Return the (x, y) coordinate for the center point of the cell that contains the specified text.  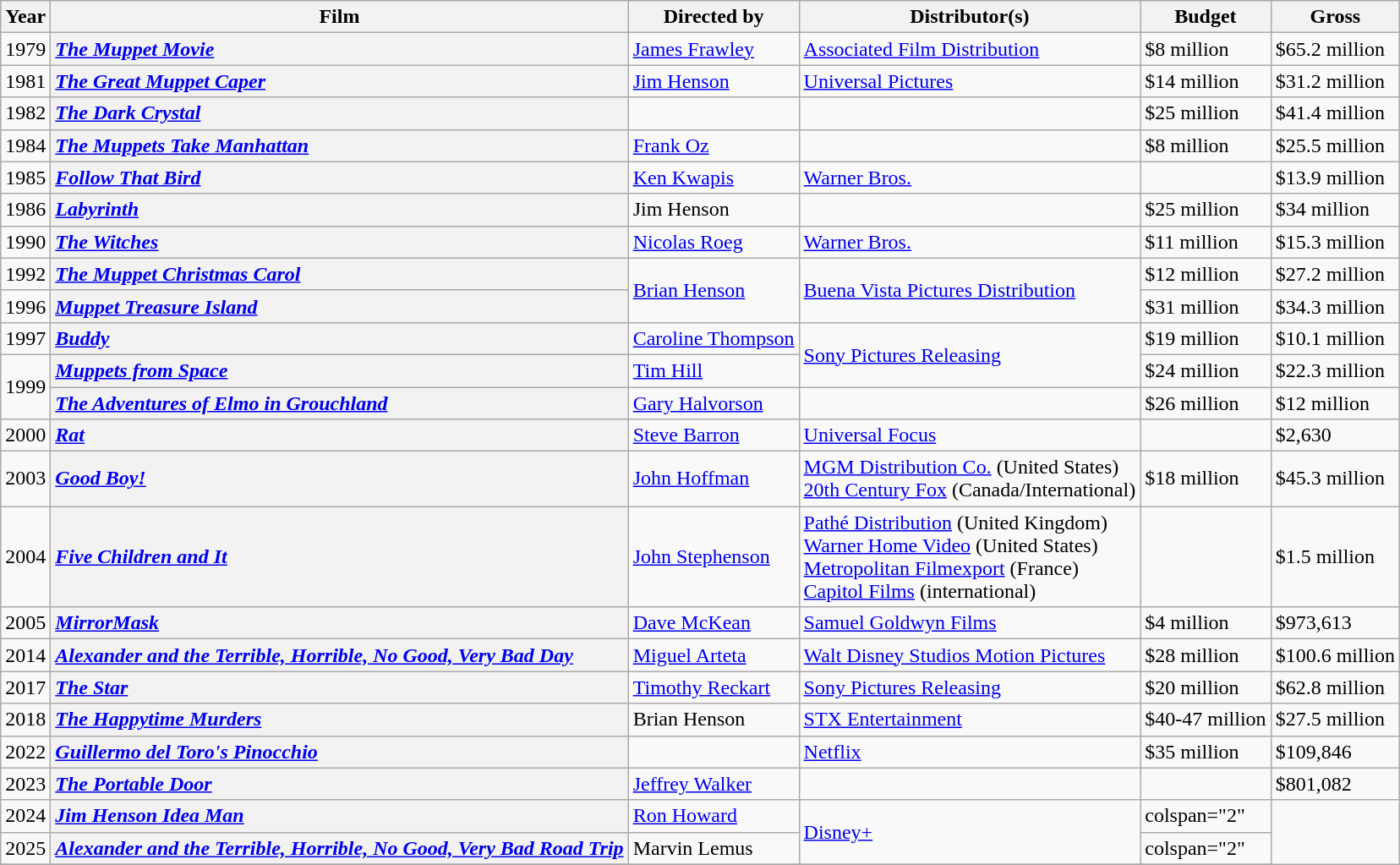
2018 (25, 720)
Timothy Reckart (714, 687)
$11 million (1206, 242)
Caroline Thompson (714, 338)
1992 (25, 274)
2023 (25, 784)
$62.8 million (1335, 687)
Frank Oz (714, 145)
$22.3 million (1335, 370)
$27.5 million (1335, 720)
Netflix (970, 752)
1986 (25, 210)
Buddy (340, 338)
STX Entertainment (970, 720)
1979 (25, 49)
The Great Muppet Caper (340, 81)
Rat (340, 435)
Jeffrey Walker (714, 784)
Pathé Distribution (United Kingdom)Warner Home Video (United States)Metropolitan Filmexport (France)Capitol Films (international) (970, 556)
1985 (25, 178)
Marvin Lemus (714, 848)
Labyrinth (340, 210)
$4 million (1206, 623)
Five Children and It (340, 556)
Steve Barron (714, 435)
$28 million (1206, 655)
The Witches (340, 242)
$27.2 million (1335, 274)
Ron Howard (714, 816)
$100.6 million (1335, 655)
Tim Hill (714, 370)
Samuel Goldwyn Films (970, 623)
$973,613 (1335, 623)
The Happytime Murders (340, 720)
Dave McKean (714, 623)
$31.2 million (1335, 81)
The Muppets Take Manhattan (340, 145)
Budget (1206, 17)
$10.1 million (1335, 338)
2024 (25, 816)
MGM Distribution Co. (United States)20th Century Fox (Canada/International) (970, 479)
$35 million (1206, 752)
2005 (25, 623)
$1.5 million (1335, 556)
Walt Disney Studios Motion Pictures (970, 655)
2014 (25, 655)
1997 (25, 338)
2022 (25, 752)
1999 (25, 386)
The Portable Door (340, 784)
The Muppet Christmas Carol (340, 274)
Ken Kwapis (714, 178)
1990 (25, 242)
$109,846 (1335, 752)
Good Boy! (340, 479)
Directed by (714, 17)
The Dark Crystal (340, 113)
Alexander and the Terrible, Horrible, No Good, Very Bad Day (340, 655)
John Hoffman (714, 479)
Miguel Arteta (714, 655)
John Stephenson (714, 556)
1996 (25, 306)
$34.3 million (1335, 306)
Nicolas Roeg (714, 242)
1984 (25, 145)
Guillermo del Toro's Pinocchio (340, 752)
$24 million (1206, 370)
$15.3 million (1335, 242)
2025 (25, 848)
MirrorMask (340, 623)
$26 million (1206, 403)
Distributor(s) (970, 17)
$14 million (1206, 81)
$18 million (1206, 479)
Alexander and the Terrible, Horrible, No Good, Very Bad Road Trip (340, 848)
$20 million (1206, 687)
Universal Focus (970, 435)
Gross (1335, 17)
The Star (340, 687)
$13.9 million (1335, 178)
Muppets from Space (340, 370)
Film (340, 17)
Associated Film Distribution (970, 49)
$25.5 million (1335, 145)
Gary Halvorson (714, 403)
$2,630 (1335, 435)
James Frawley (714, 49)
2000 (25, 435)
$31 million (1206, 306)
The Adventures of Elmo in Grouchland (340, 403)
1982 (25, 113)
2017 (25, 687)
$40-47 million (1206, 720)
1981 (25, 81)
$65.2 million (1335, 49)
2004 (25, 556)
$34 million (1335, 210)
Disney+ (970, 832)
Universal Pictures (970, 81)
Jim Henson Idea Man (340, 816)
2003 (25, 479)
Year (25, 17)
Buena Vista Pictures Distribution (970, 290)
$45.3 million (1335, 479)
The Muppet Movie (340, 49)
Follow That Bird (340, 178)
$801,082 (1335, 784)
Muppet Treasure Island (340, 306)
$41.4 million (1335, 113)
$19 million (1206, 338)
